Provide the [x, y] coordinate of the cell's center where the given text is located.  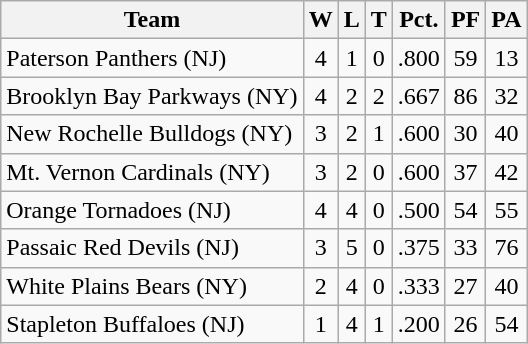
Stapleton Buffaloes (NJ) [152, 324]
Mt. Vernon Cardinals (NY) [152, 172]
White Plains Bears (NY) [152, 286]
59 [465, 58]
T [378, 20]
.667 [418, 96]
Pct. [418, 20]
5 [352, 248]
Passaic Red Devils (NJ) [152, 248]
32 [506, 96]
.375 [418, 248]
Orange Tornadoes (NJ) [152, 210]
New Rochelle Bulldogs (NY) [152, 134]
27 [465, 286]
W [320, 20]
76 [506, 248]
Brooklyn Bay Parkways (NY) [152, 96]
33 [465, 248]
42 [506, 172]
L [352, 20]
Team [152, 20]
13 [506, 58]
.800 [418, 58]
.333 [418, 286]
.200 [418, 324]
30 [465, 134]
86 [465, 96]
PF [465, 20]
37 [465, 172]
26 [465, 324]
.500 [418, 210]
55 [506, 210]
PA [506, 20]
Paterson Panthers (NJ) [152, 58]
